Return [X, Y] of the center of cell containing provided text 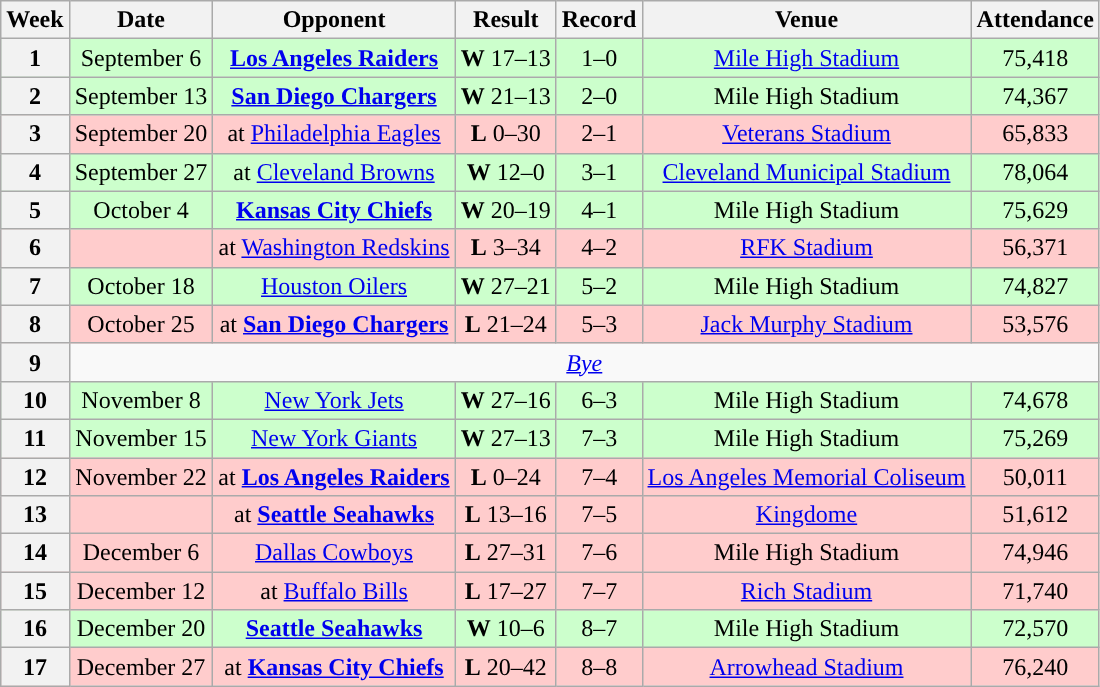
6 [35, 248]
W 21–13 [506, 96]
9 [35, 362]
W 20–19 [506, 210]
65,833 [1035, 134]
74,678 [1035, 400]
75,418 [1035, 58]
L 0–24 [506, 477]
September 6 [141, 58]
September 20 [141, 134]
RFK Stadium [806, 248]
at San Diego Chargers [334, 324]
Houston Oilers [334, 286]
W 27–13 [506, 438]
Los Angeles Memorial Coliseum [806, 477]
7–3 [599, 438]
October 25 [141, 324]
3 [35, 134]
December 12 [141, 591]
November 22 [141, 477]
Result [506, 20]
76,240 [1035, 667]
Record [599, 20]
10 [35, 400]
56,371 [1035, 248]
7–6 [599, 553]
78,064 [1035, 172]
2 [35, 96]
15 [35, 591]
Attendance [1035, 20]
November 15 [141, 438]
74,367 [1035, 96]
Kingdome [806, 515]
Date [141, 20]
L 20–42 [506, 667]
72,570 [1035, 629]
6–3 [599, 400]
New York Giants [334, 438]
51,612 [1035, 515]
at Los Angeles Raiders [334, 477]
4 [35, 172]
at Philadelphia Eagles [334, 134]
3–1 [599, 172]
December 20 [141, 629]
4–1 [599, 210]
New York Jets [334, 400]
October 4 [141, 210]
at Buffalo Bills [334, 591]
17 [35, 667]
14 [35, 553]
5 [35, 210]
8–7 [599, 629]
December 6 [141, 553]
W 12–0 [506, 172]
1 [35, 58]
Arrowhead Stadium [806, 667]
Rich Stadium [806, 591]
October 18 [141, 286]
at Washington Redskins [334, 248]
L 27–31 [506, 553]
8–8 [599, 667]
75,269 [1035, 438]
W 27–21 [506, 286]
San Diego Chargers [334, 96]
2–0 [599, 96]
75,629 [1035, 210]
13 [35, 515]
September 27 [141, 172]
Venue [806, 20]
Opponent [334, 20]
1–0 [599, 58]
8 [35, 324]
L 3–34 [506, 248]
Jack Murphy Stadium [806, 324]
12 [35, 477]
W 10–6 [506, 629]
11 [35, 438]
50,011 [1035, 477]
December 27 [141, 667]
7–7 [599, 591]
Los Angeles Raiders [334, 58]
7–5 [599, 515]
September 13 [141, 96]
at Cleveland Browns [334, 172]
53,576 [1035, 324]
at Kansas City Chiefs [334, 667]
Veterans Stadium [806, 134]
5–3 [599, 324]
L 17–27 [506, 591]
W 17–13 [506, 58]
L 13–16 [506, 515]
4–2 [599, 248]
5–2 [599, 286]
Cleveland Municipal Stadium [806, 172]
W 27–16 [506, 400]
2–1 [599, 134]
Seattle Seahawks [334, 629]
Bye [584, 362]
at Seattle Seahawks [334, 515]
74,827 [1035, 286]
L 21–24 [506, 324]
74,946 [1035, 553]
7 [35, 286]
71,740 [1035, 591]
16 [35, 629]
7–4 [599, 477]
Week [35, 20]
November 8 [141, 400]
Dallas Cowboys [334, 553]
L 0–30 [506, 134]
Kansas City Chiefs [334, 210]
